Extract the (x, y) coordinate from the center of the cell holding the provided text.  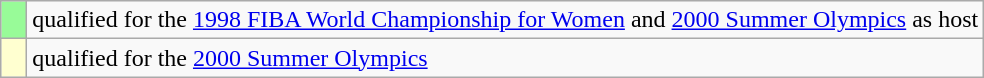
qualified for the 1998 FIBA World Championship for Women and 2000 Summer Olympics as host (506, 20)
qualified for the 2000 Summer Olympics (506, 58)
